Identify which cell holds the provided text, then report its (x, y) central coordinate. 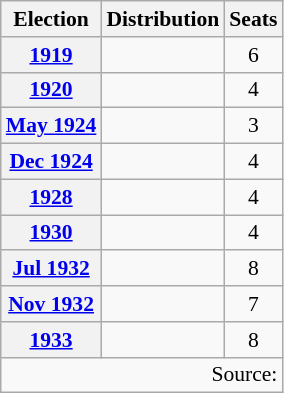
1928 (52, 197)
6 (253, 55)
Jul 1932 (52, 269)
Source: (142, 375)
1930 (52, 233)
7 (253, 304)
Seats (253, 19)
1919 (52, 55)
Dec 1924 (52, 162)
1920 (52, 90)
Distribution (162, 19)
Election (52, 19)
Nov 1932 (52, 304)
May 1924 (52, 126)
1933 (52, 340)
3 (253, 126)
